Capture the cell that displays the provided text and extract its (x, y) central coordinate. 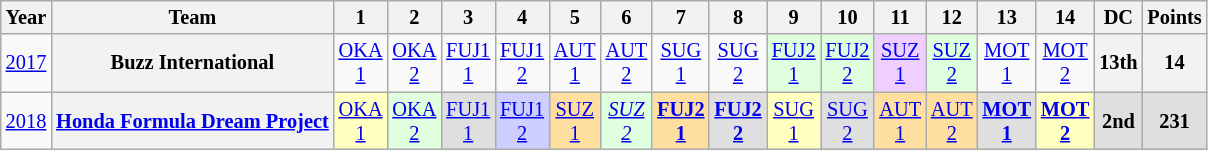
2018 (26, 121)
Year (26, 17)
2 (414, 17)
13th (1118, 63)
12 (952, 17)
4 (522, 17)
Honda Formula Dream Project (192, 121)
3 (468, 17)
5 (575, 17)
2017 (26, 63)
11 (900, 17)
8 (738, 17)
10 (847, 17)
13 (1007, 17)
1 (361, 17)
9 (794, 17)
Points (1174, 17)
231 (1174, 121)
DC (1118, 17)
2nd (1118, 121)
6 (627, 17)
7 (680, 17)
Buzz International (192, 63)
Team (192, 17)
